Determine the [X, Y] coordinate at the center of the cell enclosing the given text.  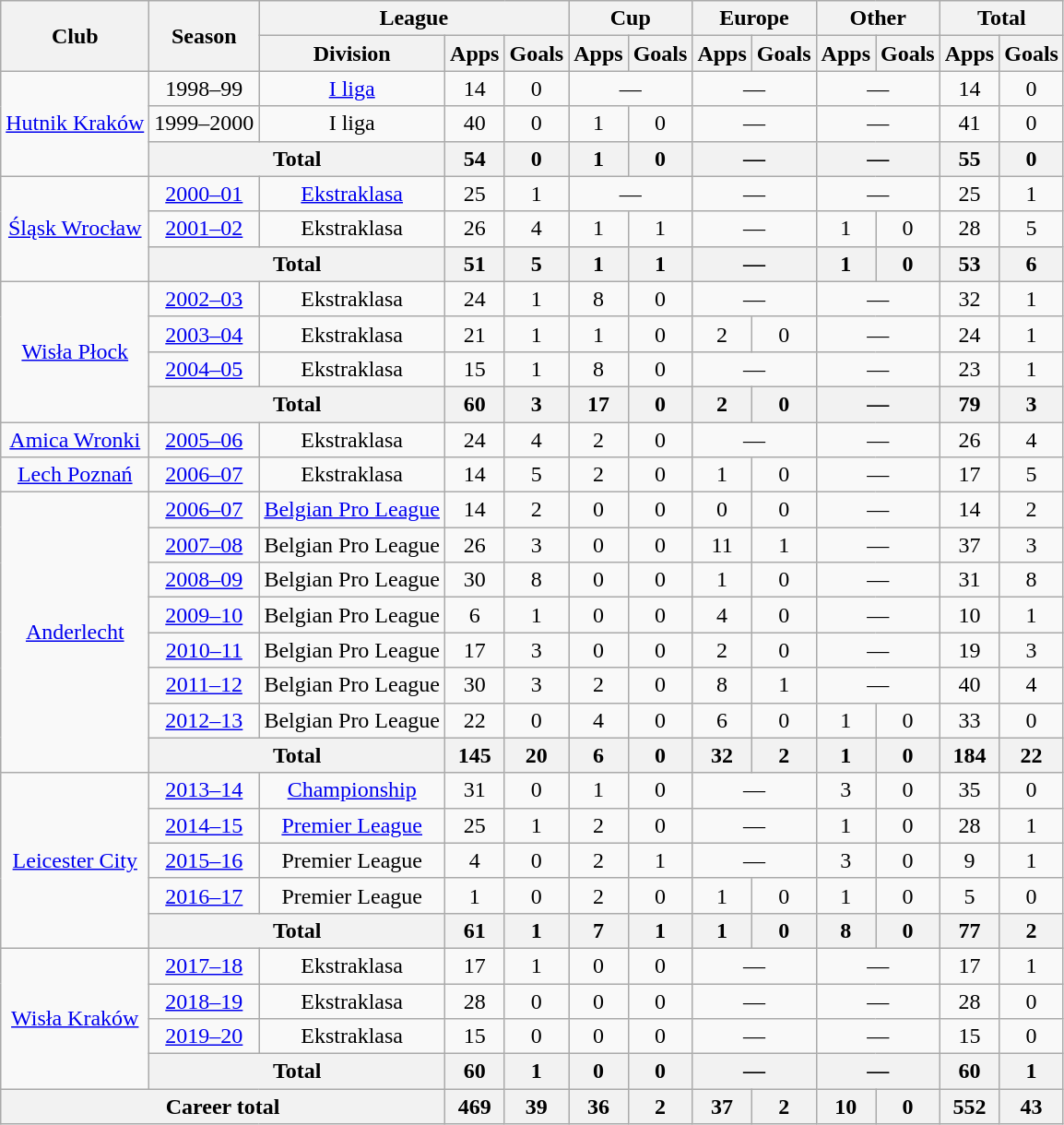
53 [969, 264]
33 [969, 720]
552 [969, 1107]
39 [537, 1107]
Wisła Płock [76, 351]
41 [969, 124]
League [414, 18]
Club [76, 36]
7 [598, 930]
9 [969, 860]
2018–19 [205, 1001]
Cup [631, 18]
469 [475, 1107]
2002–03 [205, 299]
43 [1032, 1107]
2017–18 [205, 965]
Hutnik Kraków [76, 124]
Season [205, 36]
36 [598, 1107]
61 [475, 930]
54 [475, 159]
2009–10 [205, 615]
Other [878, 18]
35 [969, 790]
21 [475, 334]
2004–05 [205, 369]
1999–2000 [205, 124]
2007–08 [205, 545]
19 [969, 650]
11 [722, 545]
2010–11 [205, 650]
2013–14 [205, 790]
145 [475, 755]
2001–02 [205, 229]
Europe [754, 18]
2003–04 [205, 334]
2005–06 [205, 440]
55 [969, 159]
20 [537, 755]
2008–09 [205, 580]
77 [969, 930]
2000–01 [205, 194]
Amica Wronki [76, 440]
2015–16 [205, 860]
Śląsk Wrocław [76, 229]
2012–13 [205, 720]
2016–17 [205, 895]
2011–12 [205, 685]
51 [475, 264]
Leicester City [76, 860]
Wisła Kraków [76, 1018]
23 [969, 369]
Championship [352, 790]
184 [969, 755]
Lech Poznań [76, 475]
79 [969, 404]
2014–15 [205, 825]
Division [352, 53]
2019–20 [205, 1036]
Career total [223, 1107]
Anderlecht [76, 633]
1998–99 [205, 89]
